Output the (x, y) coordinate of the center of the cell containing the given text.  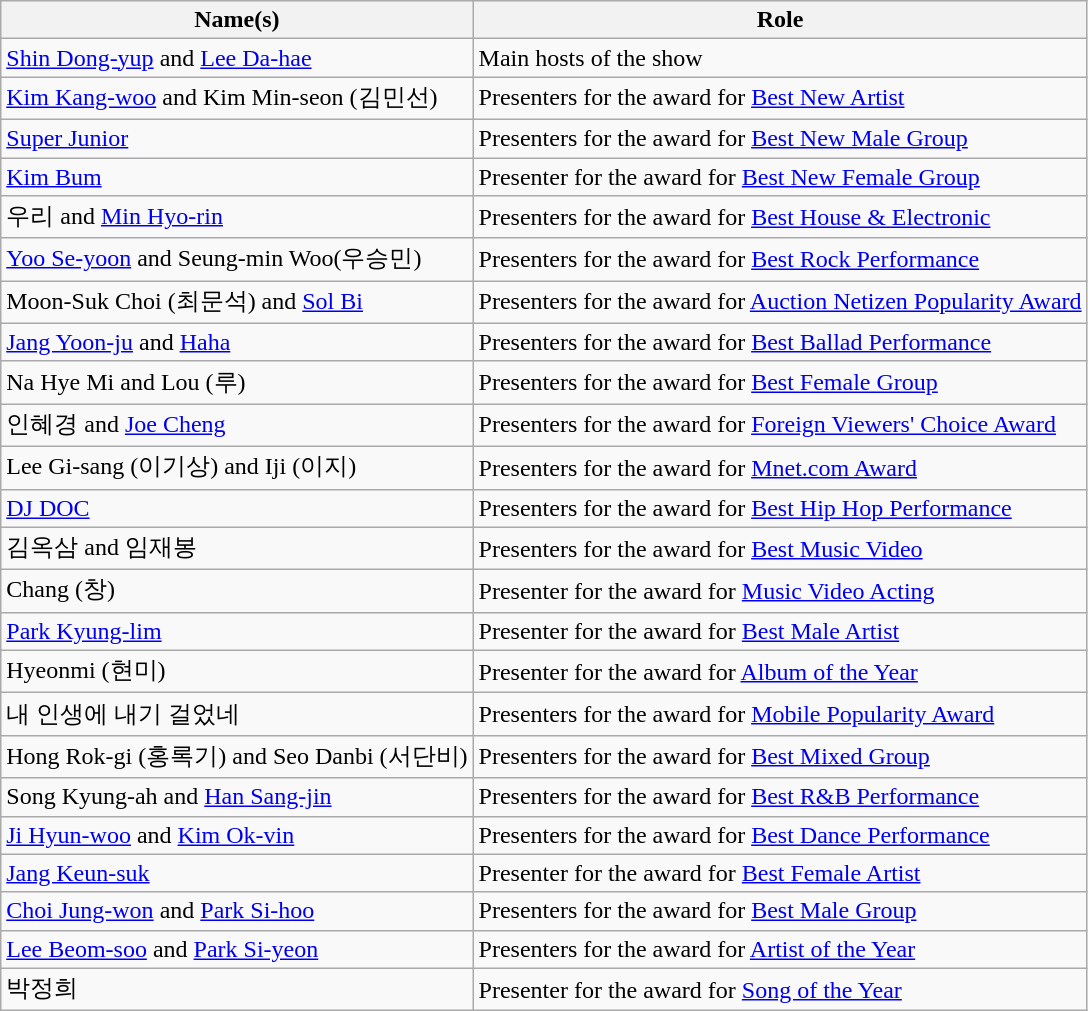
Lee Gi-sang (이기상) and Iji (이지) (237, 468)
Kim Kang-woo and Kim Min-seon (김민선) (237, 98)
내 인생에 내기 걸었네 (237, 714)
Main hosts of the show (780, 58)
Presenters for the award for Auction Netizen Popularity Award (780, 302)
Lee Beom-soo and Park Si-yeon (237, 949)
Presenters for the award for Best New Male Group (780, 138)
DJ DOC (237, 508)
Presenter for the award for Music Video Acting (780, 592)
Presenters for the award for Best R&B Performance (780, 797)
Na Hye Mi and Lou (루) (237, 382)
Hong Rok-gi (홍록기) and Seo Danbi (서단비) (237, 756)
Role (780, 20)
Presenters for the award for Mobile Popularity Award (780, 714)
김옥삼 and 임재봉 (237, 548)
Jang Yoon-ju and Haha (237, 342)
Presenter for the award for Best New Female Group (780, 177)
Presenters for the award for Best Dance Performance (780, 835)
Super Junior (237, 138)
Park Kyung-lim (237, 631)
우리 and Min Hyo-rin (237, 218)
Presenter for the award for Best Female Artist (780, 873)
Presenter for the award for Album of the Year (780, 672)
Choi Jung-won and Park Si-hoo (237, 911)
인혜경 and Joe Cheng (237, 426)
Presenters for the award for Best Male Group (780, 911)
Chang (창) (237, 592)
Ji Hyun-woo and Kim Ok-vin (237, 835)
Presenters for the award for Best Rock Performance (780, 260)
Jang Keun-suk (237, 873)
Presenters for the award for Mnet.com Award (780, 468)
Presenters for the award for Best Female Group (780, 382)
Presenters for the award for Best Hip Hop Performance (780, 508)
Presenters for the award for Best Mixed Group (780, 756)
Presenter for the award for Best Male Artist (780, 631)
Presenters for the award for Artist of the Year (780, 949)
Presenter for the award for Song of the Year (780, 990)
Presenters for the award for Best Music Video (780, 548)
Name(s) (237, 20)
Presenters for the award for Best Ballad Performance (780, 342)
박정희 (237, 990)
Presenters for the award for Foreign Viewers' Choice Award (780, 426)
Moon-Suk Choi (최문석) and Sol Bi (237, 302)
Shin Dong-yup and Lee Da-hae (237, 58)
Hyeonmi (현미) (237, 672)
Song Kyung-ah and Han Sang-jin (237, 797)
Presenters for the award for Best New Artist (780, 98)
Kim Bum (237, 177)
Yoo Se-yoon and Seung-min Woo(우승민) (237, 260)
Presenters for the award for Best House & Electronic (780, 218)
